Find where the given text appears and provide that cell's center as [x, y] coordinate. 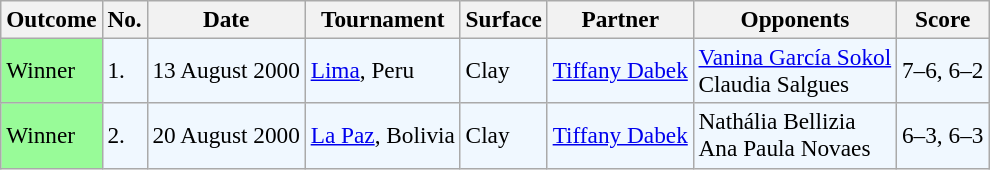
2. [124, 136]
La Paz, Bolivia [382, 136]
13 August 2000 [226, 70]
Surface [504, 19]
Partner [620, 19]
Lima, Peru [382, 70]
Tournament [382, 19]
No. [124, 19]
7–6, 6–2 [943, 70]
Score [943, 19]
Nathália Bellizia Ana Paula Novaes [794, 136]
Opponents [794, 19]
Outcome [52, 19]
1. [124, 70]
6–3, 6–3 [943, 136]
20 August 2000 [226, 136]
Vanina García Sokol Claudia Salgues [794, 70]
Date [226, 19]
